Determine the (x, y) coordinate at the center of the cell enclosing the given text.  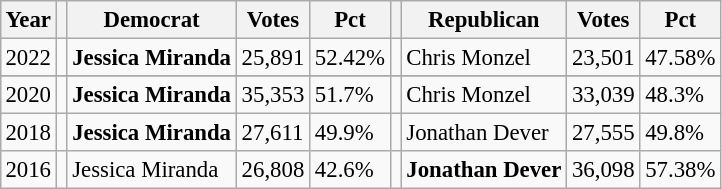
35,353 (272, 95)
49.9% (350, 133)
25,891 (272, 57)
2020 (28, 95)
42.6% (350, 170)
26,808 (272, 170)
Year (28, 20)
23,501 (604, 57)
47.58% (680, 57)
36,098 (604, 170)
52.42% (350, 57)
33,039 (604, 95)
27,555 (604, 133)
48.3% (680, 95)
27,611 (272, 133)
2022 (28, 57)
57.38% (680, 170)
51.7% (350, 95)
2018 (28, 133)
2016 (28, 170)
49.8% (680, 133)
Republican (484, 20)
Democrat (152, 20)
